Locate the cell with the specified text and output its [X, Y] center coordinate. 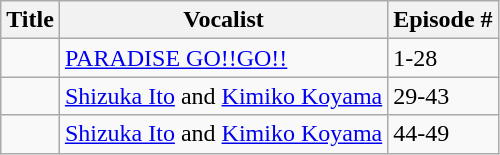
PARADISE GO!!GO!! [223, 58]
29-43 [443, 96]
1-28 [443, 58]
Title [30, 20]
Episode # [443, 20]
Vocalist [223, 20]
44-49 [443, 134]
